Capture the cell that displays the provided text and extract its (x, y) central coordinate. 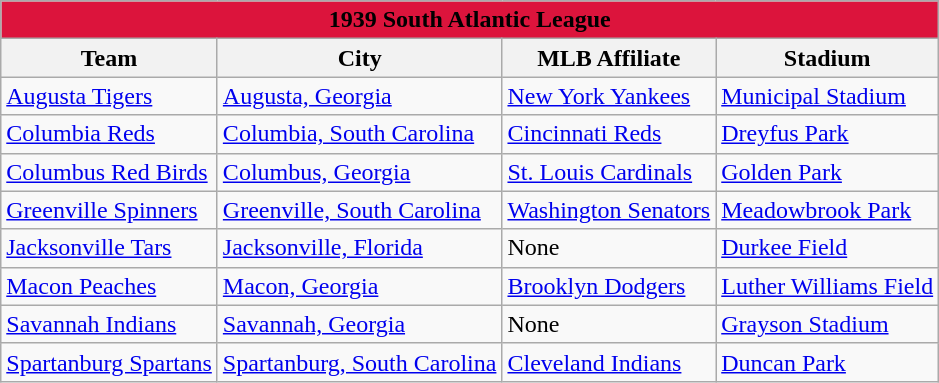
Macon Peaches (110, 286)
MLB Affiliate (609, 58)
Durkee Field (828, 248)
Spartanburg, South Carolina (360, 362)
Brooklyn Dodgers (609, 286)
City (360, 58)
Washington Senators (609, 210)
Grayson Stadium (828, 324)
Greenville, South Carolina (360, 210)
Greenville Spinners (110, 210)
New York Yankees (609, 96)
Golden Park (828, 172)
Augusta Tigers (110, 96)
Meadowbrook Park (828, 210)
Cincinnati Reds (609, 134)
Luther Williams Field (828, 286)
Columbus, Georgia (360, 172)
Macon, Georgia (360, 286)
Columbia, South Carolina (360, 134)
Municipal Stadium (828, 96)
Spartanburg Spartans (110, 362)
Savannah, Georgia (360, 324)
St. Louis Cardinals (609, 172)
1939 South Atlantic League (470, 20)
Augusta, Georgia (360, 96)
Duncan Park (828, 362)
Columbia Reds (110, 134)
Team (110, 58)
Savannah Indians (110, 324)
Dreyfus Park (828, 134)
Stadium (828, 58)
Jacksonville Tars (110, 248)
Jacksonville, Florida (360, 248)
Cleveland Indians (609, 362)
Columbus Red Birds (110, 172)
